Output the [x, y] coordinate of the center of the cell containing the given text.  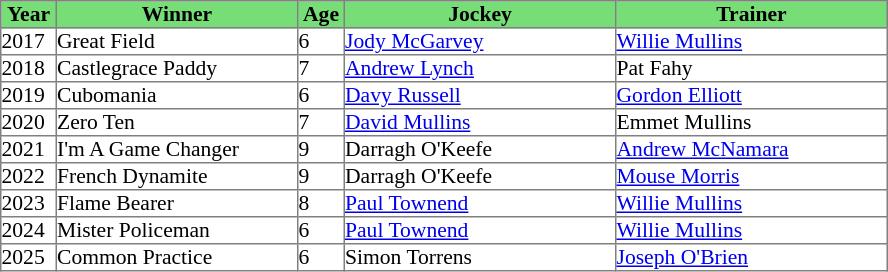
2020 [29, 122]
2022 [29, 176]
2024 [29, 230]
2023 [29, 204]
2018 [29, 68]
Andrew McNamara [752, 150]
Joseph O'Brien [752, 258]
Trainer [752, 14]
Age [321, 14]
Year [29, 14]
Winner [177, 14]
Mister Policeman [177, 230]
2025 [29, 258]
Common Practice [177, 258]
Gordon Elliott [752, 96]
8 [321, 204]
I'm A Game Changer [177, 150]
Great Field [177, 42]
2019 [29, 96]
2021 [29, 150]
Emmet Mullins [752, 122]
French Dynamite [177, 176]
David Mullins [480, 122]
Jody McGarvey [480, 42]
Pat Fahy [752, 68]
2017 [29, 42]
Zero Ten [177, 122]
Mouse Morris [752, 176]
Simon Torrens [480, 258]
Jockey [480, 14]
Flame Bearer [177, 204]
Castlegrace Paddy [177, 68]
Davy Russell [480, 96]
Andrew Lynch [480, 68]
Cubomania [177, 96]
